Provide the (x, y) coordinate of the cell's center where the given text is located.  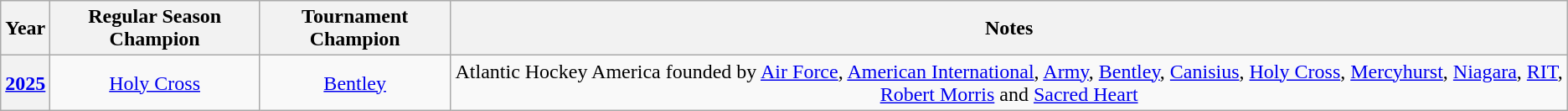
2025 (25, 82)
Notes (1008, 29)
Tournament Champion (354, 29)
Bentley (354, 82)
Regular Season Champion (155, 29)
Holy Cross (155, 82)
Year (25, 29)
